Output the (X, Y) coordinate of the center of the cell containing the given text.  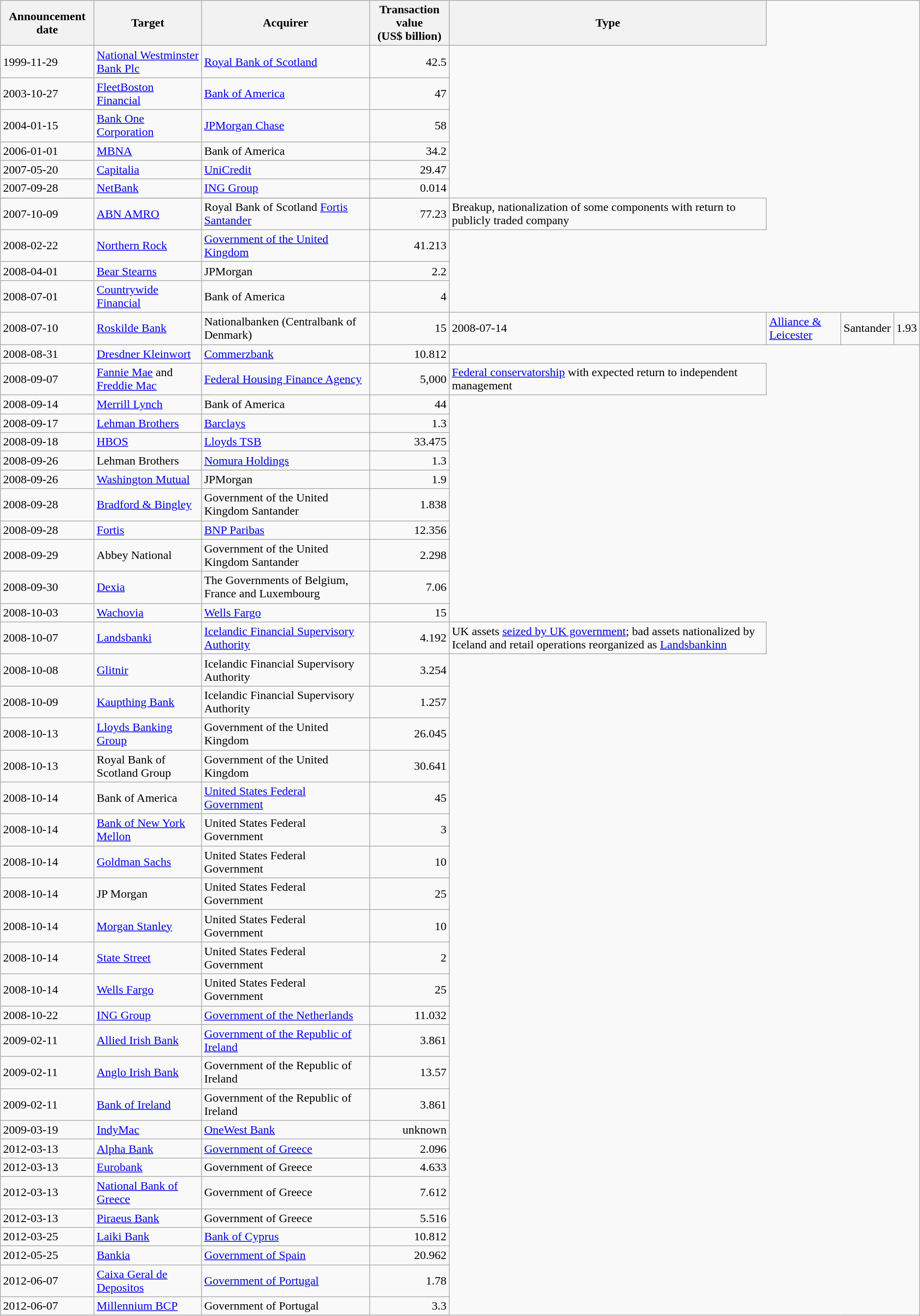
Dresdner Kleinwort (147, 353)
UniCredit (286, 170)
1.93 (906, 328)
2.2 (409, 271)
29.47 (409, 170)
2 (409, 958)
Royal Bank of Scotland Fortis Santander (286, 213)
45 (409, 798)
unknown (409, 1130)
State Street (147, 958)
MBNA (147, 151)
Piraeus Bank (147, 1218)
Dexia (147, 587)
5.516 (409, 1218)
44 (409, 405)
42.5 (409, 62)
2008-07-01 (47, 296)
2.298 (409, 556)
Northern Rock (147, 246)
2008-08-31 (47, 353)
1999-11-29 (47, 62)
Barclays (286, 423)
Target (147, 23)
41.213 (409, 246)
7.06 (409, 587)
2008-04-01 (47, 271)
2008-10-03 (47, 613)
Royal Bank of Scotland (286, 62)
Federal conservatorship with expected return to independent management (608, 380)
Abbey National (147, 556)
2008-07-14 (608, 328)
Bank of Cyprus (286, 1237)
2008-09-18 (47, 442)
2008-10-09 (47, 702)
Laiki Bank (147, 1237)
11.032 (409, 1015)
2012-05-25 (47, 1256)
Royal Bank of Scotland Group (147, 766)
13.57 (409, 1073)
Capitalia (147, 170)
HBOS (147, 442)
2008-10-22 (47, 1015)
4 (409, 296)
NetBank (147, 188)
BNP Paribas (286, 530)
2008-09-07 (47, 380)
Caixa Geral de Depositos (147, 1281)
58 (409, 126)
2008-10-07 (47, 638)
Type (608, 23)
Fortis (147, 530)
2006-01-01 (47, 151)
30.641 (409, 766)
4.192 (409, 638)
3.254 (409, 670)
47 (409, 93)
Fannie Mae and Freddie Mac (147, 380)
2007-09-28 (47, 188)
2008-09-17 (47, 423)
FleetBoston Financial (147, 93)
Nomura Holdings (286, 461)
2008-07-10 (47, 328)
Federal Housing Finance Agency (286, 380)
Roskilde Bank (147, 328)
National Bank of Greece (147, 1193)
2.096 (409, 1148)
Bankia (147, 1256)
2008-09-14 (47, 405)
2007-05-20 (47, 170)
2008-09-30 (47, 587)
1.257 (409, 702)
1.78 (409, 1281)
Nationalbanken (Centralbank of Denmark) (286, 328)
Breakup, nationalization of some components with return to publicly traded company (608, 213)
Lloyds Banking Group (147, 733)
Santander (867, 328)
Wachovia (147, 613)
Bank One Corporation (147, 126)
Kaupthing Bank (147, 702)
JPMorgan Chase (286, 126)
Alpha Bank (147, 1148)
2008-09-29 (47, 556)
National Westminster Bank Plc (147, 62)
2008-10-08 (47, 670)
Washington Mutual (147, 479)
Morgan Stanley (147, 926)
1.9 (409, 479)
Bradford & Bingley (147, 504)
2004-01-15 (47, 126)
77.23 (409, 213)
7.612 (409, 1193)
Bank of Ireland (147, 1104)
The Governments of Belgium, France and Luxembourg (286, 587)
2009-03-19 (47, 1130)
1.838 (409, 504)
Millennium BCP (147, 1306)
3.3 (409, 1306)
OneWest Bank (286, 1130)
Alliance & Leicester (804, 328)
Acquirer (286, 23)
4.633 (409, 1167)
Transaction value (US$ billion) (409, 23)
3 (409, 830)
Eurobank (147, 1167)
0.014 (409, 188)
Government of the Netherlands (286, 1015)
Merrill Lynch (147, 405)
Goldman Sachs (147, 862)
Landsbanki (147, 638)
Allied Irish Bank (147, 1040)
Government of Spain (286, 1256)
UK assets seized by UK government; bad assets nationalized by Iceland and retail operations reorganized as Landsbankinn (608, 638)
2012-03-25 (47, 1237)
5,000 (409, 380)
IndyMac (147, 1130)
Bank of New York Mellon (147, 830)
12.356 (409, 530)
Announcement date (47, 23)
ABN AMRO (147, 213)
26.045 (409, 733)
2007-10-09 (47, 213)
Lloyds TSB (286, 442)
Commerzbank (286, 353)
JP Morgan (147, 894)
Bear Stearns (147, 271)
34.2 (409, 151)
Anglo Irish Bank (147, 1073)
33.475 (409, 442)
Countrywide Financial (147, 296)
Glitnir (147, 670)
2008-02-22 (47, 246)
20.962 (409, 1256)
2003-10-27 (47, 93)
